Find where the given text appears and provide that cell's center as (X, Y) coordinate. 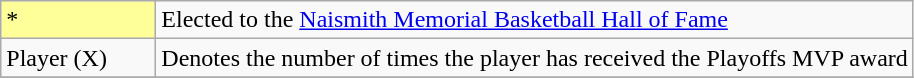
Player (X) (78, 58)
Elected to the Naismith Memorial Basketball Hall of Fame (535, 20)
* (78, 20)
Denotes the number of times the player has received the Playoffs MVP award (535, 58)
